From the cell containing the given text, extract its center point as [X, Y] coordinate. 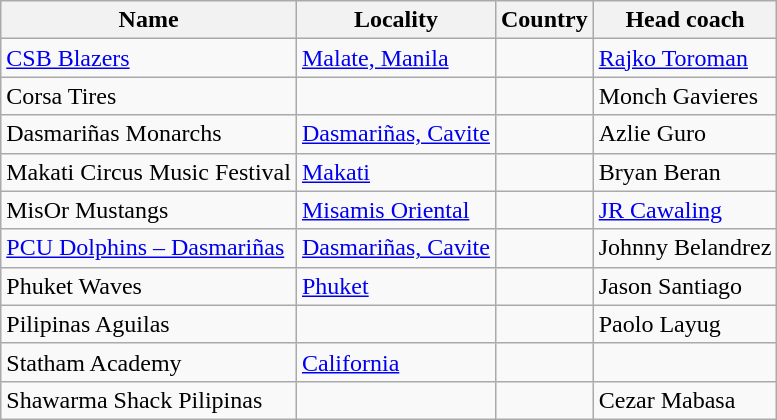
Statham Academy [149, 362]
California [396, 362]
Cezar Mabasa [685, 400]
Azlie Guro [685, 134]
Malate, Manila [396, 58]
Jason Santiago [685, 286]
Makati [396, 172]
Corsa Tires [149, 96]
Locality [396, 20]
Name [149, 20]
Dasmariñas Monarchs [149, 134]
PCU Dolphins – Dasmariñas [149, 248]
Shawarma Shack Pilipinas [149, 400]
CSB Blazers [149, 58]
Misamis Oriental [396, 210]
MisOr Mustangs [149, 210]
JR Cawaling [685, 210]
Monch Gavieres [685, 96]
Phuket [396, 286]
Phuket Waves [149, 286]
Paolo Layug [685, 324]
Rajko Toroman [685, 58]
Johnny Belandrez [685, 248]
Makati Circus Music Festival [149, 172]
Country [544, 20]
Head coach [685, 20]
Pilipinas Aguilas [149, 324]
Bryan Beran [685, 172]
